Determine the (X, Y) coordinate at the center of the cell enclosing the given text.  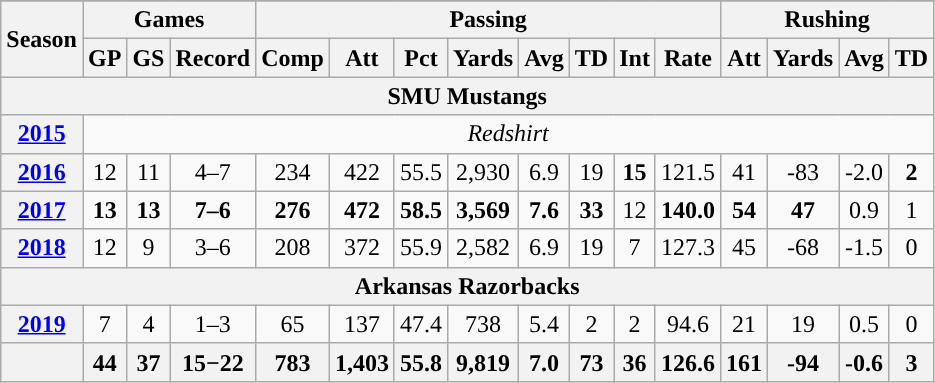
SMU Mustangs (468, 96)
-83 (804, 172)
55.8 (420, 362)
7.0 (544, 362)
137 (362, 324)
3–6 (213, 248)
127.3 (688, 248)
45 (744, 248)
41 (744, 172)
472 (362, 210)
372 (362, 248)
47.4 (420, 324)
Season (42, 39)
Games (168, 20)
1 (911, 210)
161 (744, 362)
9,819 (484, 362)
GS (148, 58)
54 (744, 210)
121.5 (688, 172)
140.0 (688, 210)
738 (484, 324)
Pct (420, 58)
Comp (293, 58)
GP (104, 58)
208 (293, 248)
Record (213, 58)
94.6 (688, 324)
2,930 (484, 172)
Arkansas Razorbacks (468, 286)
Rate (688, 58)
2018 (42, 248)
15 (635, 172)
4 (148, 324)
2019 (42, 324)
Rushing (826, 20)
Redshirt (508, 134)
11 (148, 172)
-1.5 (864, 248)
65 (293, 324)
Passing (488, 20)
7.6 (544, 210)
-68 (804, 248)
4–7 (213, 172)
276 (293, 210)
3,569 (484, 210)
58.5 (420, 210)
37 (148, 362)
0.5 (864, 324)
73 (591, 362)
2016 (42, 172)
234 (293, 172)
1,403 (362, 362)
36 (635, 362)
9 (148, 248)
47 (804, 210)
55.5 (420, 172)
422 (362, 172)
-0.6 (864, 362)
15−22 (213, 362)
2015 (42, 134)
126.6 (688, 362)
33 (591, 210)
3 (911, 362)
7–6 (213, 210)
783 (293, 362)
5.4 (544, 324)
-94 (804, 362)
21 (744, 324)
0.9 (864, 210)
55.9 (420, 248)
-2.0 (864, 172)
2017 (42, 210)
Int (635, 58)
2,582 (484, 248)
1–3 (213, 324)
44 (104, 362)
